Identify which cell holds the provided text, then report its [x, y] central coordinate. 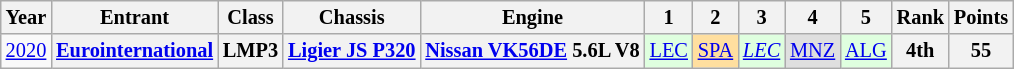
LMP3 [250, 51]
Chassis [352, 17]
Engine [532, 17]
Entrant [134, 17]
Ligier JS P320 [352, 51]
Eurointernational [134, 51]
4 [812, 17]
SPA [716, 51]
2020 [26, 51]
MNZ [812, 51]
1 [669, 17]
Class [250, 17]
4th [920, 51]
Nissan VK56DE 5.6L V8 [532, 51]
Points [981, 17]
Year [26, 17]
2 [716, 17]
5 [866, 17]
ALG [866, 51]
3 [762, 17]
55 [981, 51]
Rank [920, 17]
